Search for the cell housing the specified text and yield its [X, Y] center coordinate. 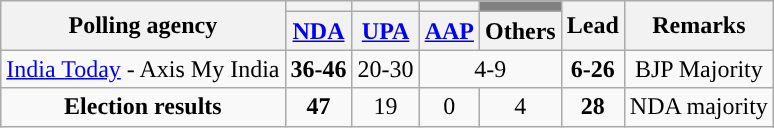
47 [318, 107]
Others [521, 31]
Remarks [698, 26]
Lead [592, 26]
UPA [386, 31]
Polling agency [143, 26]
6-26 [592, 69]
20-30 [386, 69]
NDA majority [698, 107]
Election results [143, 107]
0 [449, 107]
4-9 [490, 69]
India Today - Axis My India [143, 69]
36-46 [318, 69]
4 [521, 107]
28 [592, 107]
NDA [318, 31]
BJP Majority [698, 69]
19 [386, 107]
AAP [449, 31]
